Output the (X, Y) coordinate of the center of the cell containing the given text.  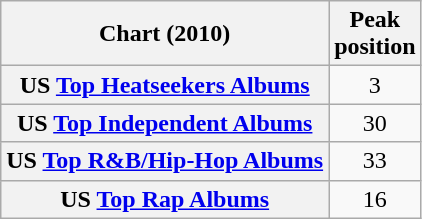
30 (375, 123)
Peakposition (375, 34)
Chart (2010) (165, 34)
3 (375, 85)
16 (375, 199)
33 (375, 161)
US Top Independent Albums (165, 123)
US Top Heatseekers Albums (165, 85)
US Top R&B/Hip-Hop Albums (165, 161)
US Top Rap Albums (165, 199)
